Detect which cell encompasses the target text, then output its (x, y) center coordinate. 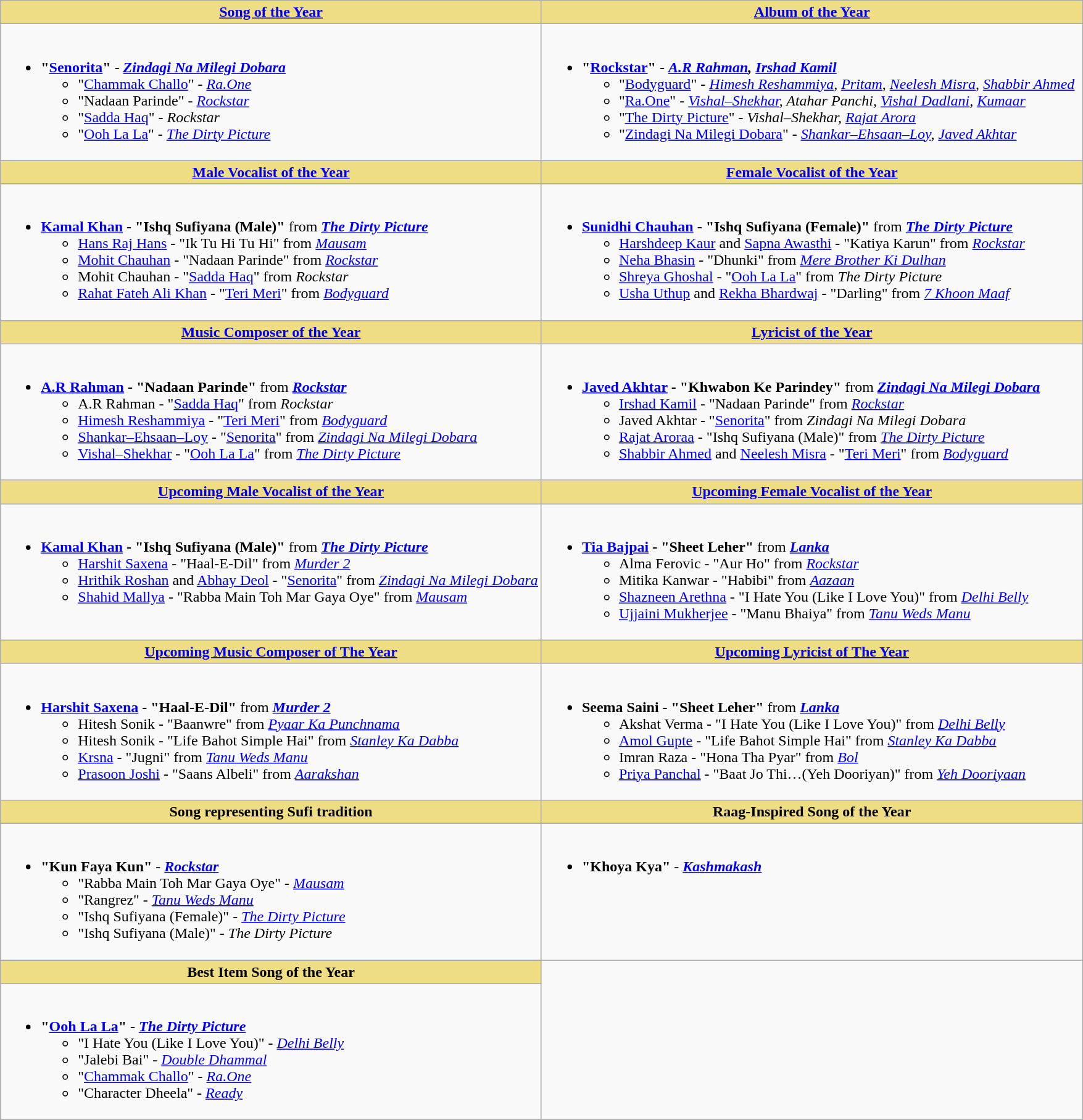
Upcoming Female Vocalist of the Year (812, 492)
Song of the Year (272, 12)
Raag-Inspired Song of the Year (812, 811)
Song representing Sufi tradition (272, 811)
Upcoming Male Vocalist of the Year (272, 492)
Music Composer of the Year (272, 332)
Upcoming Music Composer of The Year (272, 652)
"Khoya Kya" - Kashmakash (812, 891)
Male Vocalist of the Year (272, 172)
Album of the Year (812, 12)
Upcoming Lyricist of The Year (812, 652)
Best Item Song of the Year (272, 972)
Female Vocalist of the Year (812, 172)
"Senorita" - Zindagi Na Milegi Dobara"Chammak Challo" - Ra.One"Nadaan Parinde" - Rockstar"Sadda Haq" - Rockstar"Ooh La La" - The Dirty Picture (272, 93)
Lyricist of the Year (812, 332)
